Determine the [X, Y] coordinate at the center of the cell enclosing the given text.  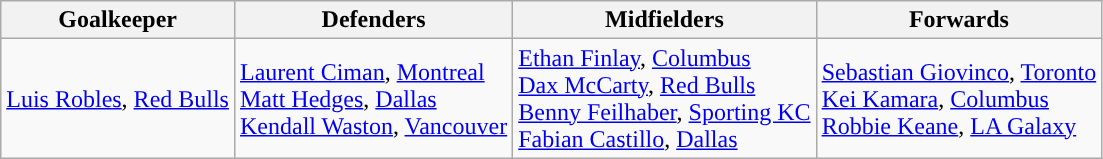
Luis Robles, Red Bulls [118, 98]
Forwards [959, 20]
Ethan Finlay, Columbus Dax McCarty, Red Bulls Benny Feilhaber, Sporting KC Fabian Castillo, Dallas [664, 98]
Goalkeeper [118, 20]
Midfielders [664, 20]
Laurent Ciman, Montreal Matt Hedges, Dallas Kendall Waston, Vancouver [373, 98]
Sebastian Giovinco, Toronto Kei Kamara, Columbus Robbie Keane, LA Galaxy [959, 98]
Defenders [373, 20]
